Return the [x, y] coordinate for the center point of the cell that contains the specified text.  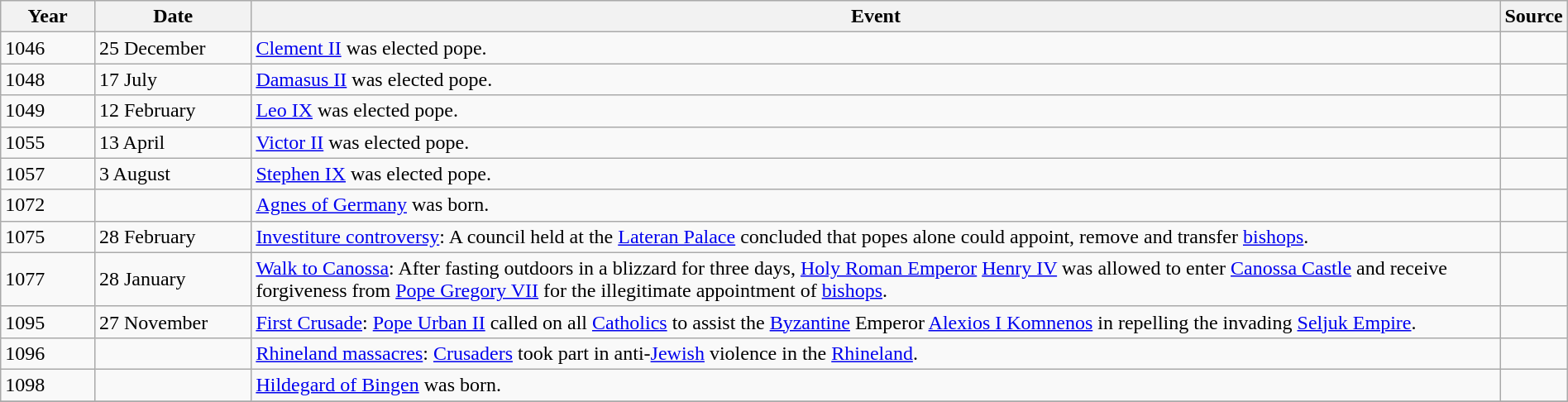
Agnes of Germany was born. [876, 205]
1057 [48, 174]
Year [48, 17]
Source [1533, 17]
1095 [48, 322]
12 February [172, 111]
First Crusade: Pope Urban II called on all Catholics to assist the Byzantine Emperor Alexios I Komnenos in repelling the invading Seljuk Empire. [876, 322]
1072 [48, 205]
Leo IX was elected pope. [876, 111]
1077 [48, 280]
13 April [172, 142]
1075 [48, 237]
Victor II was elected pope. [876, 142]
Rhineland massacres: Crusaders took part in anti-Jewish violence in the Rhineland. [876, 353]
28 January [172, 280]
Clement II was elected pope. [876, 48]
1096 [48, 353]
17 July [172, 79]
Stephen IX was elected pope. [876, 174]
Damasus II was elected pope. [876, 79]
1098 [48, 385]
1048 [48, 79]
Investiture controversy: A council held at the Lateran Palace concluded that popes alone could appoint, remove and transfer bishops. [876, 237]
25 December [172, 48]
27 November [172, 322]
1046 [48, 48]
Event [876, 17]
3 August [172, 174]
28 February [172, 237]
Hildegard of Bingen was born. [876, 385]
Date [172, 17]
1049 [48, 111]
1055 [48, 142]
